For the text-containing cell, return its midpoint in (x, y) coordinate format. 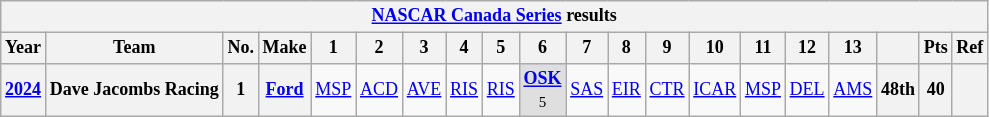
DEL (807, 90)
8 (627, 48)
SAS (587, 90)
AMS (853, 90)
EIR (627, 90)
Ford (284, 90)
7 (587, 48)
Make (284, 48)
48th (898, 90)
11 (764, 48)
ACD (380, 90)
AVE (424, 90)
2024 (24, 90)
Pts (936, 48)
10 (715, 48)
Team (134, 48)
CTR (667, 90)
Year (24, 48)
5 (500, 48)
9 (667, 48)
ICAR (715, 90)
3 (424, 48)
4 (464, 48)
13 (853, 48)
No. (240, 48)
NASCAR Canada Series results (494, 16)
6 (542, 48)
2 (380, 48)
40 (936, 90)
12 (807, 48)
Dave Jacombs Racing (134, 90)
Ref (970, 48)
OSK5 (542, 90)
